Output the (x, y) coordinate of the center of the cell containing the given text.  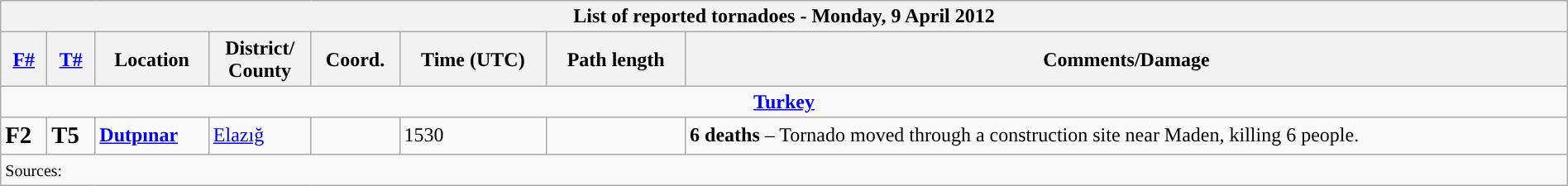
List of reported tornadoes - Monday, 9 April 2012 (784, 17)
1530 (473, 136)
T# (71, 60)
T5 (71, 136)
Elazığ (260, 136)
Path length (616, 60)
Location (152, 60)
F2 (24, 136)
F# (24, 60)
Dutpınar (152, 136)
Turkey (784, 102)
District/County (260, 60)
Comments/Damage (1126, 60)
Coord. (356, 60)
6 deaths – Tornado moved through a construction site near Maden, killing 6 people. (1126, 136)
Sources: (784, 169)
Time (UTC) (473, 60)
